For the text-containing cell, return its midpoint in (x, y) coordinate format. 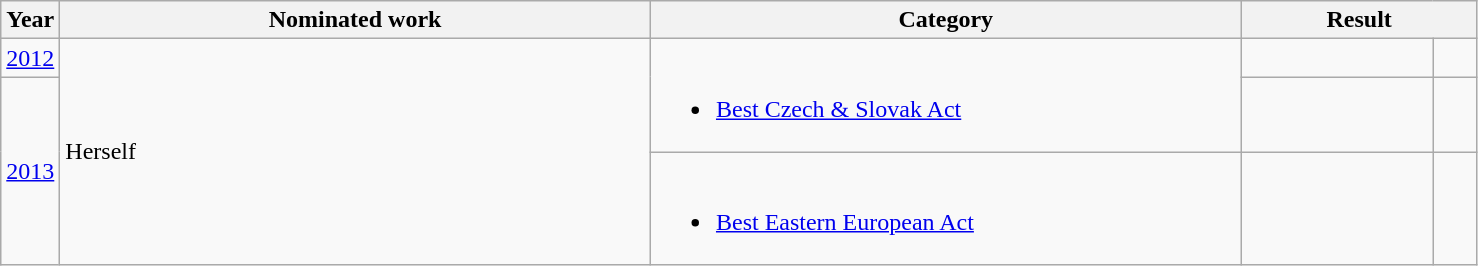
Best Eastern European Act (946, 208)
Best Czech & Slovak Act (946, 96)
Result (1359, 20)
Nominated work (356, 20)
Category (946, 20)
Herself (356, 152)
Year (30, 20)
2012 (30, 58)
2013 (30, 171)
